Return (X, Y) of the center of cell containing provided text 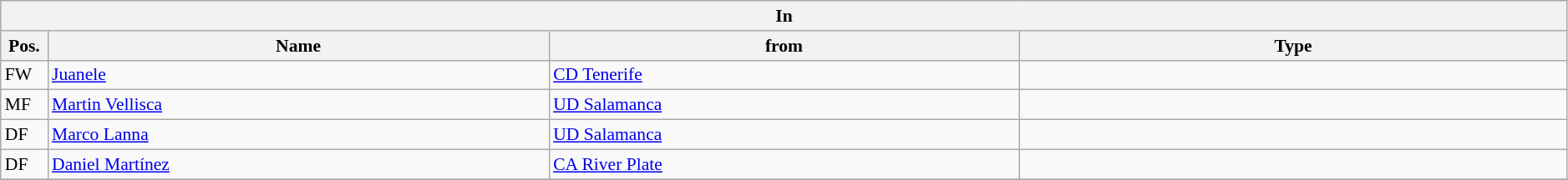
MF (24, 105)
FW (24, 75)
CD Tenerife (784, 75)
Pos. (24, 46)
Juanele (298, 75)
Name (298, 46)
Daniel Martínez (298, 164)
Type (1293, 46)
Marco Lanna (298, 135)
CA River Plate (784, 164)
from (784, 46)
In (784, 16)
Martin Vellisca (298, 105)
